Pinpoint the cell where the given text exists, returning its [X, Y] midpoint coordinate. 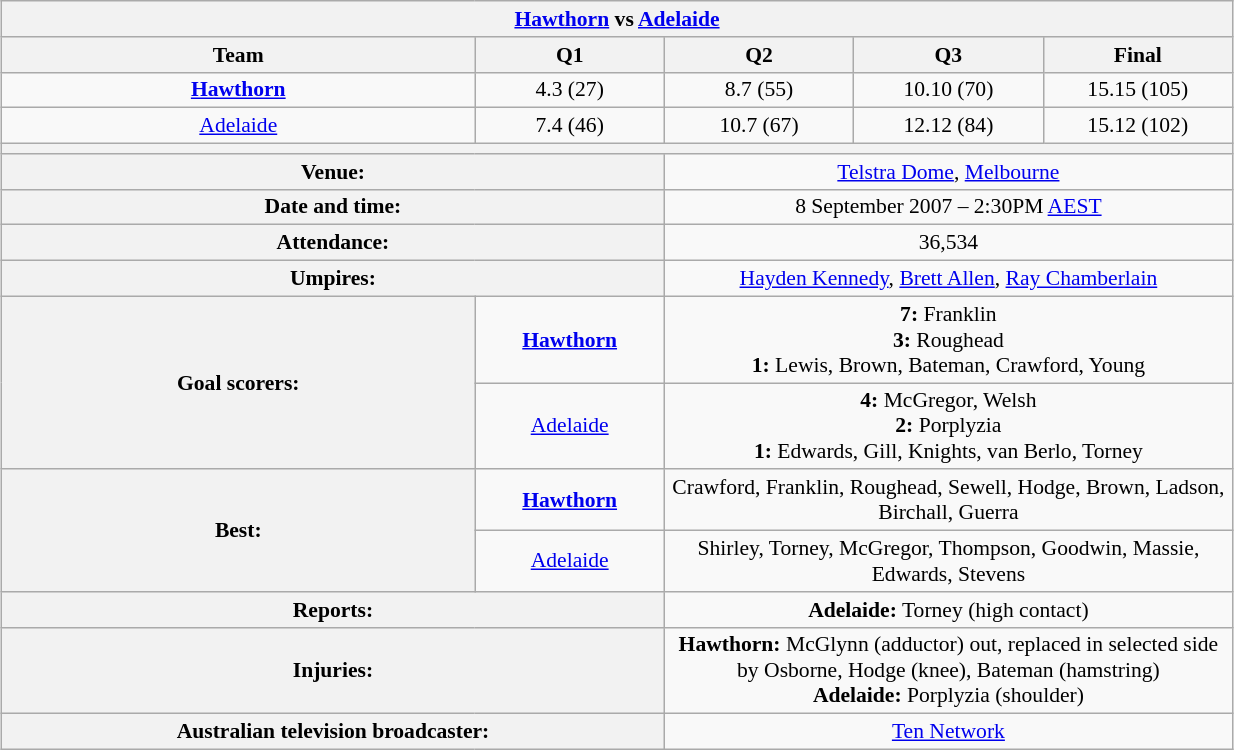
7: Franklin3: Roughead1: Lewis, Brown, Bateman, Crawford, Young [948, 340]
Best: [238, 531]
7.4 (46) [570, 126]
15.15 (105) [1138, 90]
Final [1138, 55]
4.3 (27) [570, 90]
Q1 [570, 55]
8.7 (55) [758, 90]
15.12 (102) [1138, 126]
Telstra Dome, Melbourne [948, 172]
Q3 [948, 55]
10.10 (70) [948, 90]
Goal scorers: [238, 382]
Adelaide: Torney (high contact) [948, 610]
Date and time: [334, 207]
10.7 (67) [758, 126]
Umpires: [334, 279]
12.12 (84) [948, 126]
Injuries: [334, 670]
Attendance: [334, 243]
36,534 [948, 243]
Venue: [334, 172]
Hawthorn vs Adelaide [618, 19]
Shirley, Torney, McGregor, Thompson, Goodwin, Massie, Edwards, Stevens [948, 562]
Team [238, 55]
4: McGregor, Welsh2: Porplyzia1: Edwards, Gill, Knights, van Berlo, Torney [948, 426]
Reports: [334, 610]
8 September 2007 – 2:30PM AEST [948, 207]
Australian television broadcaster: [334, 732]
Q2 [758, 55]
Hayden Kennedy, Brett Allen, Ray Chamberlain [948, 279]
Ten Network [948, 732]
Hawthorn: McGlynn (adductor) out, replaced in selected side by Osborne, Hodge (knee), Bateman (hamstring)Adelaide: Porplyzia (shoulder) [948, 670]
Crawford, Franklin, Roughead, Sewell, Hodge, Brown, Ladson, Birchall, Guerra [948, 500]
